Identify which cell holds the provided text, then report its [x, y] central coordinate. 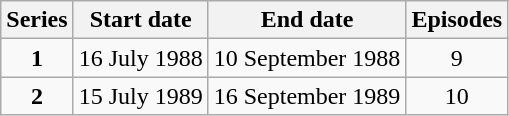
End date [307, 20]
15 July 1989 [140, 96]
Start date [140, 20]
9 [457, 58]
10 [457, 96]
Series [37, 20]
10 September 1988 [307, 58]
16 September 1989 [307, 96]
16 July 1988 [140, 58]
Episodes [457, 20]
1 [37, 58]
2 [37, 96]
